Detect which cell encompasses the target text, then output its (X, Y) center coordinate. 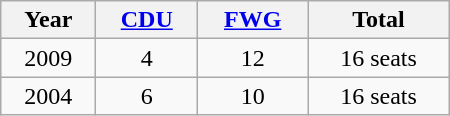
CDU (147, 20)
Year (48, 20)
6 (147, 96)
2004 (48, 96)
12 (253, 58)
10 (253, 96)
FWG (253, 20)
4 (147, 58)
Total (378, 20)
2009 (48, 58)
